Detect which cell encompasses the target text, then output its [x, y] center coordinate. 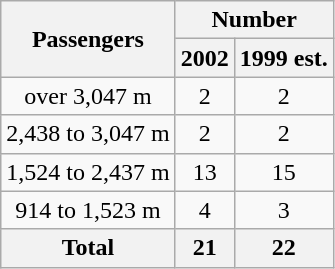
1,524 to 2,437 m [88, 172]
over 3,047 m [88, 96]
3 [284, 210]
2,438 to 3,047 m [88, 134]
22 [284, 248]
Passengers [88, 39]
Number [254, 20]
Total [88, 248]
1999 est. [284, 58]
13 [204, 172]
21 [204, 248]
4 [204, 210]
914 to 1,523 m [88, 210]
2002 [204, 58]
15 [284, 172]
